Locate the cell with the specified text and output its (x, y) center coordinate. 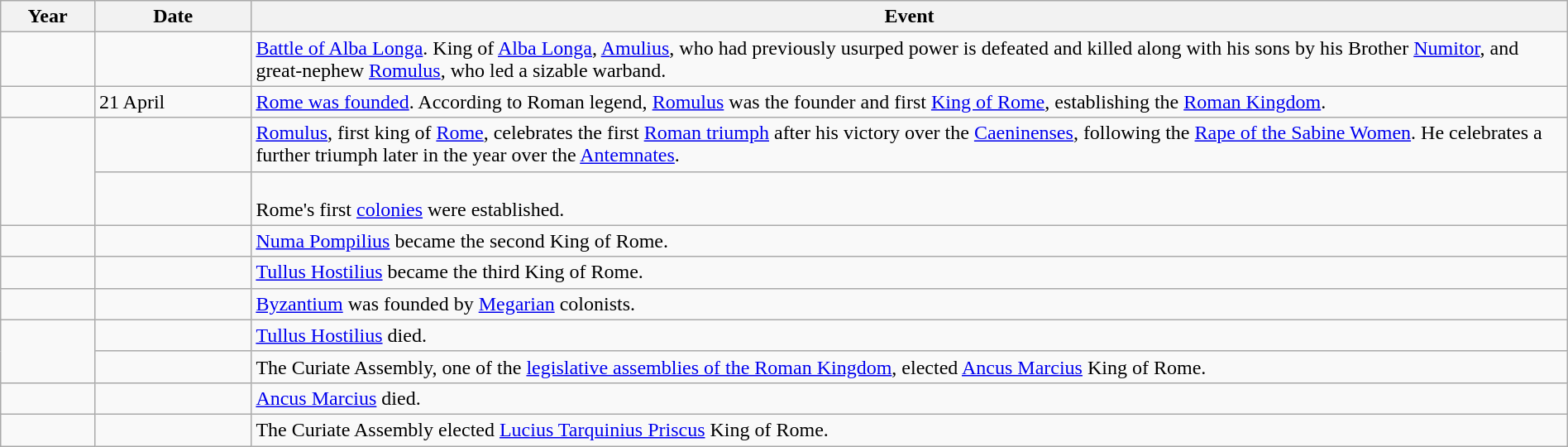
The Curiate Assembly, one of the legislative assemblies of the Roman Kingdom, elected Ancus Marcius King of Rome. (910, 367)
Numa Pompilius became the second King of Rome. (910, 241)
21 April (172, 102)
Tullus Hostilius became the third King of Rome. (910, 272)
Year (48, 17)
Ancus Marcius died. (910, 398)
Rome's first colonies were established. (910, 199)
The Curiate Assembly elected Lucius Tarquinius Priscus King of Rome. (910, 430)
Date (172, 17)
Rome was founded. According to Roman legend, Romulus was the founder and first King of Rome, establishing the Roman Kingdom. (910, 102)
Byzantium was founded by Megarian colonists. (910, 304)
Event (910, 17)
Tullus Hostilius died. (910, 335)
